Capture the cell that displays the provided text and extract its (x, y) central coordinate. 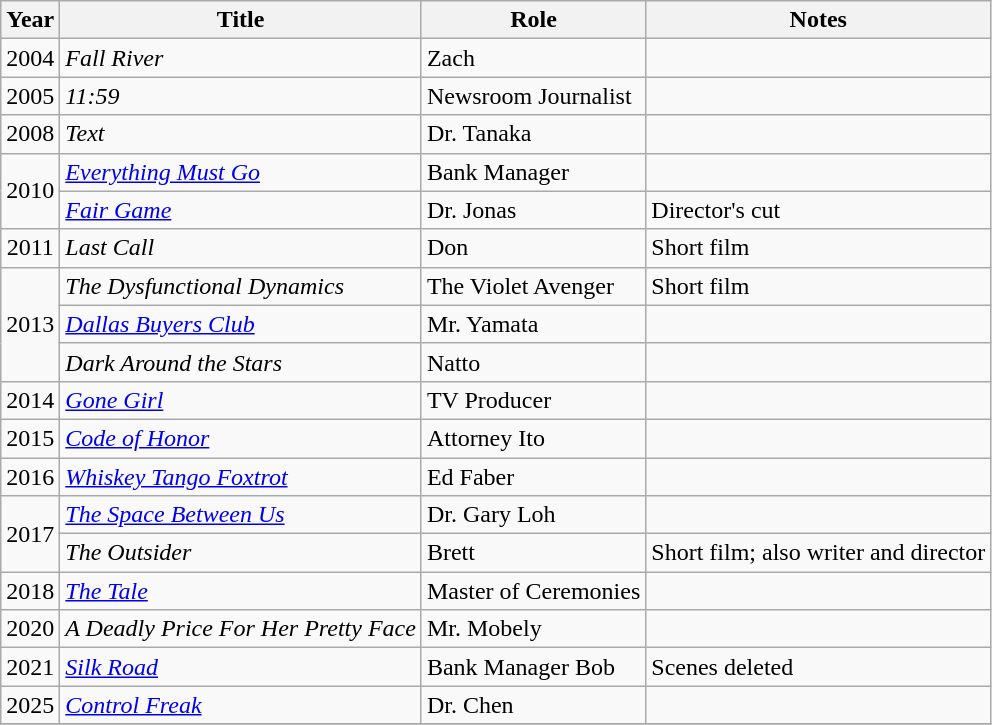
Text (241, 134)
2021 (30, 667)
Everything Must Go (241, 172)
Zach (533, 58)
Dr. Jonas (533, 210)
Natto (533, 362)
11:59 (241, 96)
2014 (30, 400)
Bank Manager (533, 172)
A Deadly Price For Her Pretty Face (241, 629)
Whiskey Tango Foxtrot (241, 477)
Year (30, 20)
Ed Faber (533, 477)
Director's cut (818, 210)
Dr. Chen (533, 705)
Brett (533, 553)
Notes (818, 20)
2011 (30, 248)
The Violet Avenger (533, 286)
2016 (30, 477)
Bank Manager Bob (533, 667)
The Dysfunctional Dynamics (241, 286)
2004 (30, 58)
Mr. Yamata (533, 324)
Master of Ceremonies (533, 591)
2018 (30, 591)
The Outsider (241, 553)
Scenes deleted (818, 667)
2010 (30, 191)
Title (241, 20)
Dr. Tanaka (533, 134)
Fair Game (241, 210)
Dark Around the Stars (241, 362)
Attorney Ito (533, 438)
Newsroom Journalist (533, 96)
The Space Between Us (241, 515)
TV Producer (533, 400)
2013 (30, 324)
Role (533, 20)
Code of Honor (241, 438)
Last Call (241, 248)
2017 (30, 534)
2025 (30, 705)
Silk Road (241, 667)
Fall River (241, 58)
The Tale (241, 591)
Control Freak (241, 705)
Mr. Mobely (533, 629)
Dallas Buyers Club (241, 324)
Short film; also writer and director (818, 553)
2015 (30, 438)
2008 (30, 134)
2020 (30, 629)
Gone Girl (241, 400)
Don (533, 248)
Dr. Gary Loh (533, 515)
2005 (30, 96)
